Output the (X, Y) coordinate of the center of the cell containing the given text.  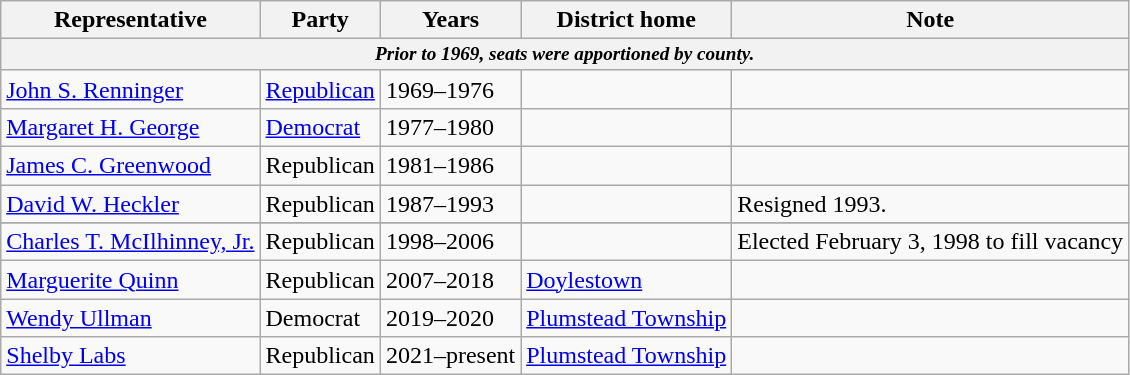
Shelby Labs (130, 356)
2007–2018 (450, 280)
James C. Greenwood (130, 166)
John S. Renninger (130, 89)
1977–1980 (450, 128)
Wendy Ullman (130, 318)
2021–present (450, 356)
Resigned 1993. (930, 204)
1987–1993 (450, 204)
Prior to 1969, seats were apportioned by county. (565, 55)
Party (320, 20)
Years (450, 20)
Representative (130, 20)
Elected February 3, 1998 to fill vacancy (930, 242)
Note (930, 20)
District home (626, 20)
1969–1976 (450, 89)
1998–2006 (450, 242)
Charles T. McIlhinney, Jr. (130, 242)
Doylestown (626, 280)
Marguerite Quinn (130, 280)
2019–2020 (450, 318)
Margaret H. George (130, 128)
David W. Heckler (130, 204)
1981–1986 (450, 166)
